Find where the given text appears and provide that cell's center as (x, y) coordinate. 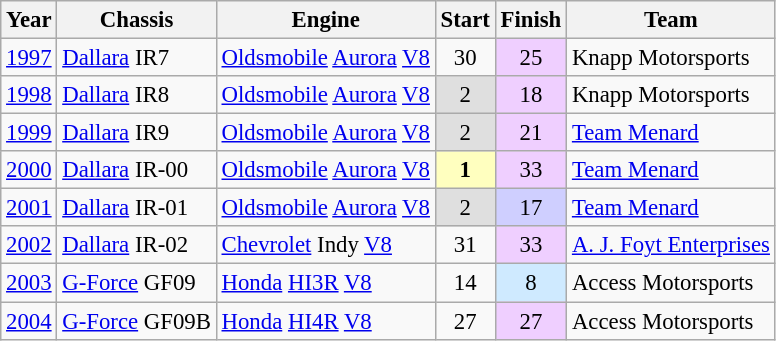
G-Force GF09 (136, 283)
14 (465, 283)
30 (465, 58)
2001 (29, 208)
8 (530, 283)
31 (465, 245)
Chevrolet Indy V8 (326, 245)
A. J. Foyt Enterprises (672, 245)
1999 (29, 133)
2000 (29, 170)
Dallara IR-01 (136, 208)
1998 (29, 95)
2002 (29, 245)
25 (530, 58)
21 (530, 133)
Honda HI3R V8 (326, 283)
G-Force GF09B (136, 321)
Dallara IR-00 (136, 170)
17 (530, 208)
18 (530, 95)
2004 (29, 321)
Dallara IR8 (136, 95)
Year (29, 20)
Team (672, 20)
2003 (29, 283)
Finish (530, 20)
Start (465, 20)
Dallara IR7 (136, 58)
Chassis (136, 20)
Dallara IR-02 (136, 245)
Engine (326, 20)
Honda HI4R V8 (326, 321)
1 (465, 170)
1997 (29, 58)
Dallara IR9 (136, 133)
